Provide the [x, y] coordinate of the cell's center where the given text is located.  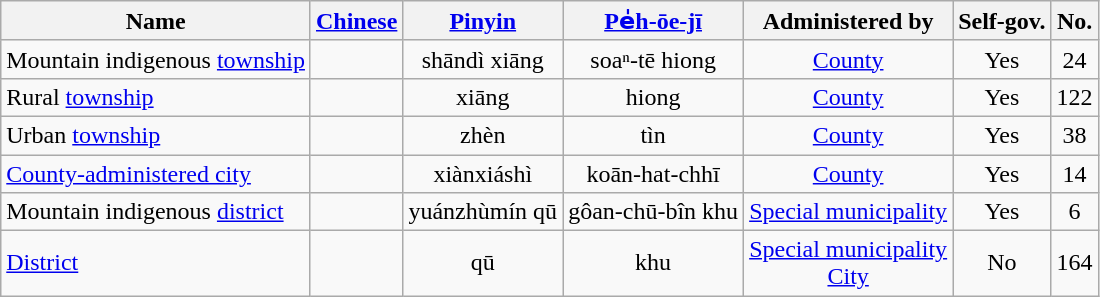
Administered by [848, 21]
Rural township [156, 97]
xiāng [483, 97]
xiànxiáshì [483, 173]
Special municipalityCity [848, 264]
Name [156, 21]
Special municipality [848, 212]
zhèn [483, 135]
Pe̍h-ōe-jī [654, 21]
24 [1074, 59]
qū [483, 264]
khu [654, 264]
Mountain indigenous district [156, 212]
6 [1074, 212]
No. [1074, 21]
gôan-chū-bîn khu [654, 212]
Self-gov. [1002, 21]
164 [1074, 264]
14 [1074, 173]
soaⁿ-tē hiong [654, 59]
County-administered city [156, 173]
Mountain indigenous township [156, 59]
tìn [654, 135]
koān-hat-chhī [654, 173]
No [1002, 264]
shāndì xiāng [483, 59]
yuánzhùmín qū [483, 212]
38 [1074, 135]
District [156, 264]
hiong [654, 97]
Pinyin [483, 21]
Urban township [156, 135]
Chinese [356, 21]
122 [1074, 97]
